Locate the cell with the specified text and output its [X, Y] center coordinate. 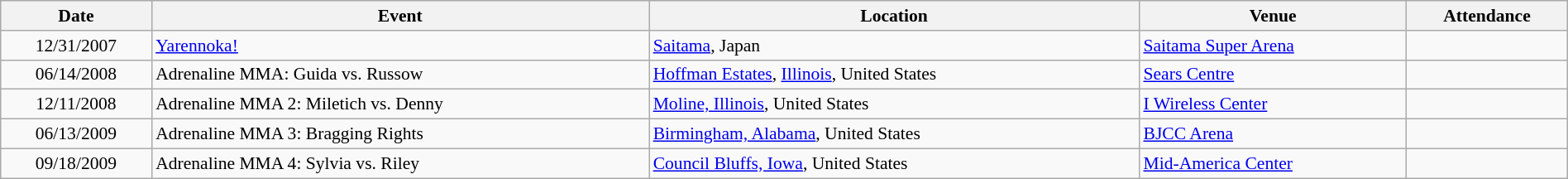
Saitama, Japan [895, 46]
Saitama Super Arena [1272, 46]
Mid-America Center [1272, 163]
Date [76, 16]
12/31/2007 [76, 46]
Adrenaline MMA: Guida vs. Russow [400, 75]
Adrenaline MMA 2: Miletich vs. Denny [400, 104]
Sears Centre [1272, 75]
12/11/2008 [76, 104]
Hoffman Estates, Illinois, United States [895, 75]
Attendance [1487, 16]
I Wireless Center [1272, 104]
Council Bluffs, Iowa, United States [895, 163]
Venue [1272, 16]
09/18/2009 [76, 163]
06/14/2008 [76, 75]
Moline, Illinois, United States [895, 104]
Yarennoka! [400, 46]
Adrenaline MMA 4: Sylvia vs. Riley [400, 163]
Birmingham, Alabama, United States [895, 134]
Location [895, 16]
06/13/2009 [76, 134]
Adrenaline MMA 3: Bragging Rights [400, 134]
Event [400, 16]
BJCC Arena [1272, 134]
